Return (x, y) of the center of cell containing provided text 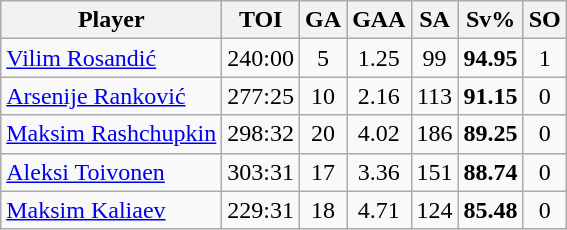
Vilim Rosandić (112, 58)
SO (544, 20)
94.95 (490, 58)
124 (434, 210)
Aleksi Toivonen (112, 172)
Maksim Kaliaev (112, 210)
Sv% (490, 20)
Player (112, 20)
10 (324, 96)
20 (324, 134)
88.74 (490, 172)
Arsenije Ranković (112, 96)
2.16 (379, 96)
GAA (379, 20)
5 (324, 58)
1 (544, 58)
113 (434, 96)
298:32 (261, 134)
151 (434, 172)
186 (434, 134)
303:31 (261, 172)
3.36 (379, 172)
SA (434, 20)
18 (324, 210)
1.25 (379, 58)
85.48 (490, 210)
91.15 (490, 96)
89.25 (490, 134)
17 (324, 172)
4.02 (379, 134)
229:31 (261, 210)
99 (434, 58)
4.71 (379, 210)
GA (324, 20)
277:25 (261, 96)
TOI (261, 20)
240:00 (261, 58)
Maksim Rashchupkin (112, 134)
